Provide the [X, Y] coordinate of the cell's center where the given text is located.  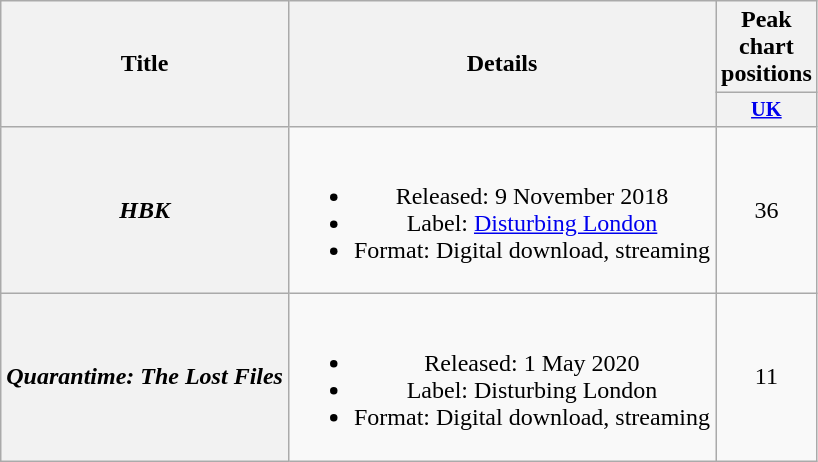
Released: 1 May 2020Label: Disturbing LondonFormat: Digital download, streaming [502, 378]
Title [145, 64]
Quarantime: The Lost Files [145, 378]
Released: 9 November 2018Label: Disturbing LondonFormat: Digital download, streaming [502, 210]
HBK [145, 210]
UK [767, 110]
11 [767, 378]
36 [767, 210]
Peak chart positions [767, 47]
Details [502, 64]
